Find where the given text appears and provide that cell's center as [X, Y] coordinate. 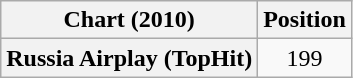
199 [305, 58]
Position [305, 20]
Russia Airplay (TopHit) [130, 58]
Chart (2010) [130, 20]
